Output the (x, y) coordinate of the center of the cell containing the given text.  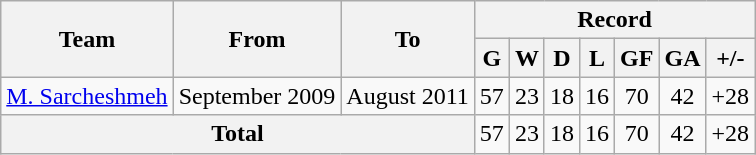
G (492, 58)
GF (637, 58)
GA (682, 58)
W (526, 58)
Record (614, 20)
L (598, 58)
M. Sarcheshmeh (87, 96)
To (408, 39)
Total (238, 134)
+/- (730, 58)
Team (87, 39)
August 2011 (408, 96)
September 2009 (257, 96)
D (562, 58)
From (257, 39)
